Determine the (x, y) coordinate at the center of the cell enclosing the given text.  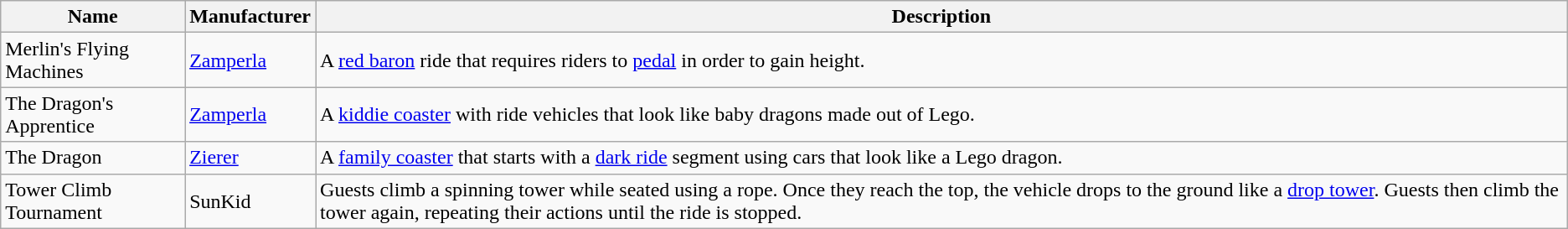
A family coaster that starts with a dark ride segment using cars that look like a Lego dragon. (941, 158)
Tower Climb Tournament (93, 201)
The Dragon's Apprentice (93, 114)
Zierer (250, 158)
The Dragon (93, 158)
Merlin's Flying Machines (93, 60)
Name (93, 17)
A red baron ride that requires riders to pedal in order to gain height. (941, 60)
Manufacturer (250, 17)
SunKid (250, 201)
Description (941, 17)
A kiddie coaster with ride vehicles that look like baby dragons made out of Lego. (941, 114)
